From the cell containing the given text, extract its center point as (x, y) coordinate. 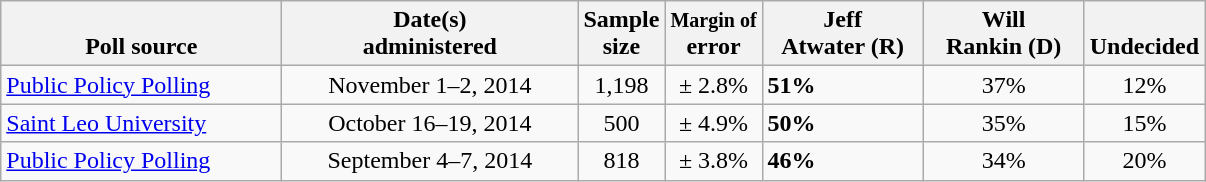
35% (1004, 123)
51% (842, 85)
500 (622, 123)
34% (1004, 161)
Poll source (142, 34)
818 (622, 161)
20% (1144, 161)
September 4–7, 2014 (430, 161)
October 16–19, 2014 (430, 123)
37% (1004, 85)
Margin oferror (714, 34)
Samplesize (622, 34)
± 2.8% (714, 85)
50% (842, 123)
Undecided (1144, 34)
WillRankin (D) (1004, 34)
± 4.9% (714, 123)
15% (1144, 123)
JeffAtwater (R) (842, 34)
November 1–2, 2014 (430, 85)
± 3.8% (714, 161)
1,198 (622, 85)
Saint Leo University (142, 123)
46% (842, 161)
12% (1144, 85)
Date(s)administered (430, 34)
